Search for the cell housing the specified text and yield its [X, Y] center coordinate. 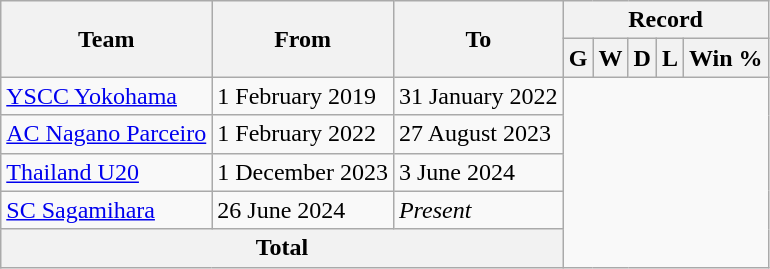
1 February 2022 [303, 134]
31 January 2022 [478, 96]
1 December 2023 [303, 172]
D [642, 58]
G [578, 58]
Total [282, 248]
Present [478, 210]
26 June 2024 [303, 210]
From [303, 39]
To [478, 39]
Thailand U20 [106, 172]
AC Nagano Parceiro [106, 134]
W [610, 58]
Team [106, 39]
SC Sagamihara [106, 210]
1 February 2019 [303, 96]
27 August 2023 [478, 134]
YSCC Yokohama [106, 96]
L [670, 58]
3 June 2024 [478, 172]
Record [666, 20]
Win % [726, 58]
